Identify which cell holds the provided text, then report its (x, y) central coordinate. 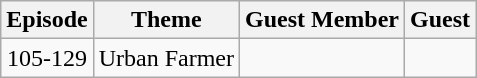
Guest (440, 20)
Episode (47, 20)
105-129 (47, 58)
Urban Farmer (166, 58)
Theme (166, 20)
Guest Member (322, 20)
